Output the (X, Y) coordinate of the center of the cell containing the given text.  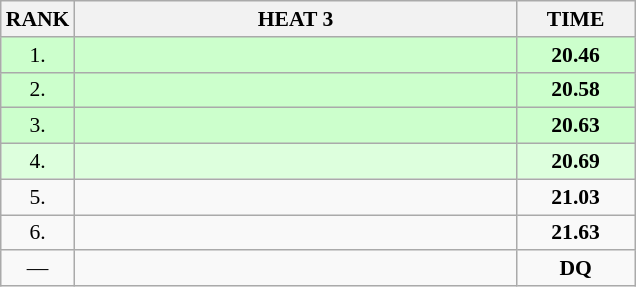
20.69 (576, 162)
5. (38, 197)
6. (38, 233)
RANK (38, 19)
21.63 (576, 233)
DQ (576, 269)
21.03 (576, 197)
HEAT 3 (295, 19)
20.58 (576, 90)
20.63 (576, 126)
20.46 (576, 55)
1. (38, 55)
4. (38, 162)
2. (38, 90)
3. (38, 126)
TIME (576, 19)
— (38, 269)
